Return the [x, y] coordinate for the center point of the cell that contains the specified text.  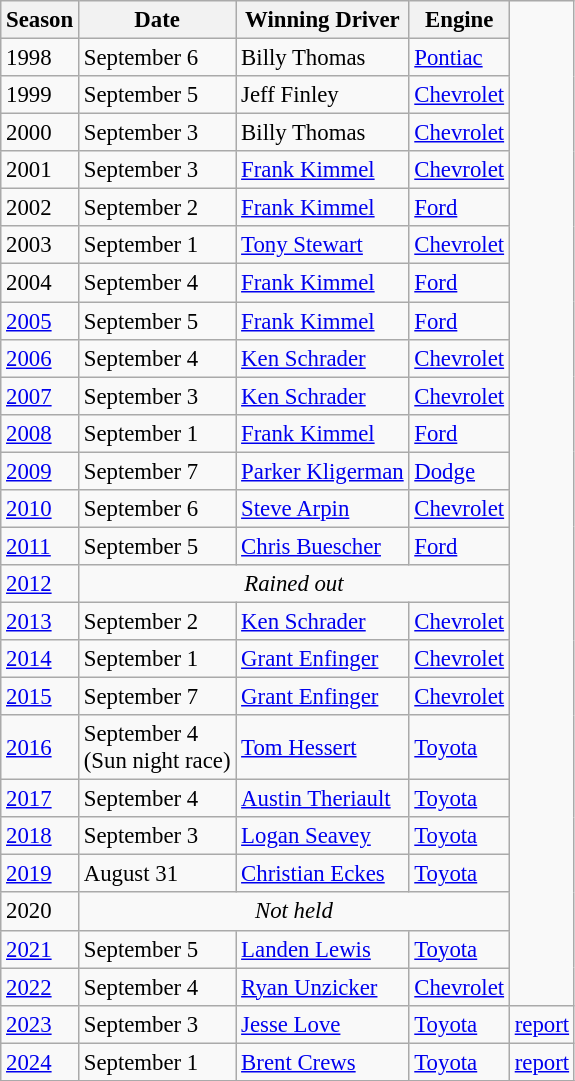
2019 [40, 874]
2008 [40, 433]
Winning Driver [322, 20]
1999 [40, 95]
2020 [40, 912]
2005 [40, 321]
2012 [40, 584]
2023 [40, 1024]
2021 [40, 949]
2002 [40, 208]
Logan Seavey [322, 836]
Steve Arpin [322, 509]
2015 [40, 697]
2006 [40, 358]
2014 [40, 659]
2022 [40, 987]
2004 [40, 283]
Ryan Unzicker [322, 987]
Austin Theriault [322, 799]
2000 [40, 133]
2018 [40, 836]
August 31 [156, 874]
Season [40, 20]
2013 [40, 621]
Dodge [459, 471]
Tom Hessert [322, 748]
2017 [40, 799]
1998 [40, 58]
Rained out [294, 584]
Chris Buescher [322, 546]
2003 [40, 245]
Christian Eckes [322, 874]
Not held [294, 912]
Engine [459, 20]
2011 [40, 546]
Pontiac [459, 58]
Tony Stewart [322, 245]
Jesse Love [322, 1024]
2010 [40, 509]
Parker Kligerman [322, 471]
2016 [40, 748]
Landen Lewis [322, 949]
September 4 (Sun night race) [156, 748]
Brent Crews [322, 1062]
2007 [40, 396]
2001 [40, 170]
Date [156, 20]
2009 [40, 471]
Jeff Finley [322, 95]
2024 [40, 1062]
